Pinpoint the cell where the given text exists, returning its [X, Y] midpoint coordinate. 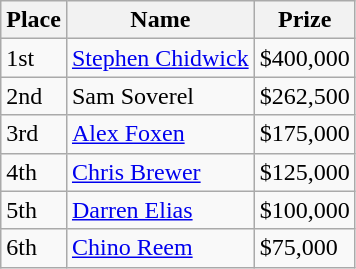
Sam Soverel [160, 96]
3rd [34, 134]
4th [34, 172]
5th [34, 210]
$175,000 [304, 134]
Prize [304, 20]
$75,000 [304, 248]
6th [34, 248]
Alex Foxen [160, 134]
Name [160, 20]
$125,000 [304, 172]
$100,000 [304, 210]
2nd [34, 96]
$400,000 [304, 58]
$262,500 [304, 96]
Chris Brewer [160, 172]
Place [34, 20]
Stephen Chidwick [160, 58]
Chino Reem [160, 248]
1st [34, 58]
Darren Elias [160, 210]
